Capture the cell that displays the provided text and extract its [x, y] central coordinate. 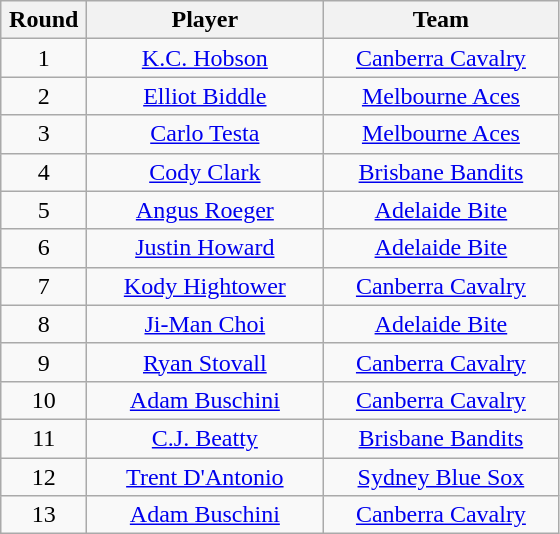
13 [44, 515]
6 [44, 248]
4 [44, 172]
C.J. Beatty [205, 438]
9 [44, 362]
Carlo Testa [205, 134]
7 [44, 286]
Elliot Biddle [205, 96]
K.C. Hobson [205, 58]
Round [44, 20]
Ryan Stovall [205, 362]
Player [205, 20]
8 [44, 324]
3 [44, 134]
2 [44, 96]
Kody Hightower [205, 286]
Team [441, 20]
Sydney Blue Sox [441, 477]
12 [44, 477]
Cody Clark [205, 172]
Trent D'Antonio [205, 477]
1 [44, 58]
Justin Howard [205, 248]
Ji-Man Choi [205, 324]
11 [44, 438]
10 [44, 400]
Angus Roeger [205, 210]
5 [44, 210]
